Locate the cell with the specified text and output its [X, Y] center coordinate. 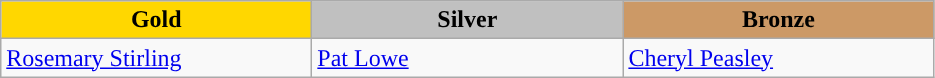
Silver [468, 20]
Rosemary Stirling [156, 58]
Pat Lowe [468, 58]
Cheryl Peasley [778, 58]
Gold [156, 20]
Bronze [778, 20]
